Output the (X, Y) coordinate of the center of the cell containing the given text.  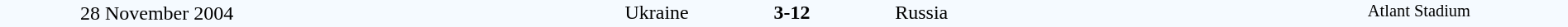
28 November 2004 (157, 13)
Ukraine (501, 12)
Atlant Stadium (1419, 13)
Russia (1082, 12)
3-12 (791, 12)
